Return (x, y) of the center of cell containing provided text 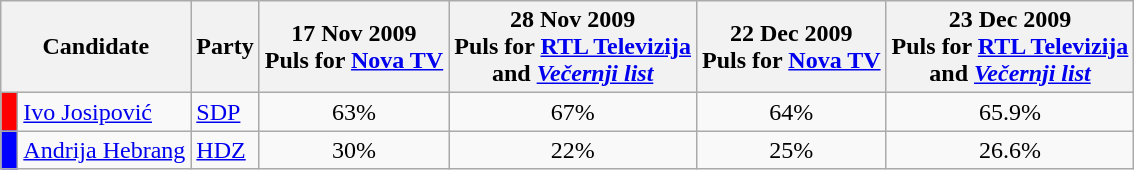
HDZ (225, 150)
22 Dec 2009Puls for Nova TV (792, 47)
Ivo Josipović (104, 112)
25% (792, 150)
Candidate (96, 47)
22% (573, 150)
67% (573, 112)
Andrija Hebrang (104, 150)
SDP (225, 112)
30% (354, 150)
28 Nov 2009Puls for RTL Televizija and Večernji list (573, 47)
Party (225, 47)
63% (354, 112)
64% (792, 112)
26.6% (1010, 150)
17 Nov 2009Puls for Nova TV (354, 47)
65.9% (1010, 112)
23 Dec 2009Puls for RTL Televizija and Večernji list (1010, 47)
